Search for the cell housing the specified text and yield its [x, y] center coordinate. 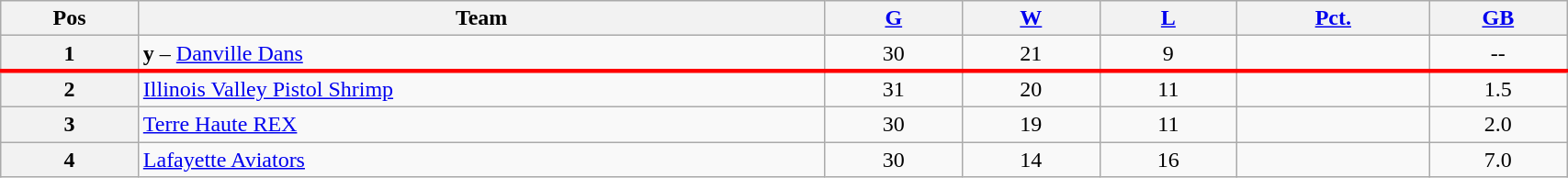
7.0 [1498, 159]
Pct. [1334, 18]
1 [70, 53]
Illinois Valley Pistol Shrimp [481, 89]
Pos [70, 18]
-- [1498, 53]
14 [1032, 159]
2.0 [1498, 124]
9 [1168, 53]
31 [894, 89]
16 [1168, 159]
1.5 [1498, 89]
19 [1032, 124]
4 [70, 159]
2 [70, 89]
G [894, 18]
Terre Haute REX [481, 124]
21 [1032, 53]
Lafayette Aviators [481, 159]
Team [481, 18]
3 [70, 124]
L [1168, 18]
W [1032, 18]
y – Danville Dans [481, 53]
GB [1498, 18]
20 [1032, 89]
